Return the [X, Y] coordinate for the center point of the cell that contains the specified text.  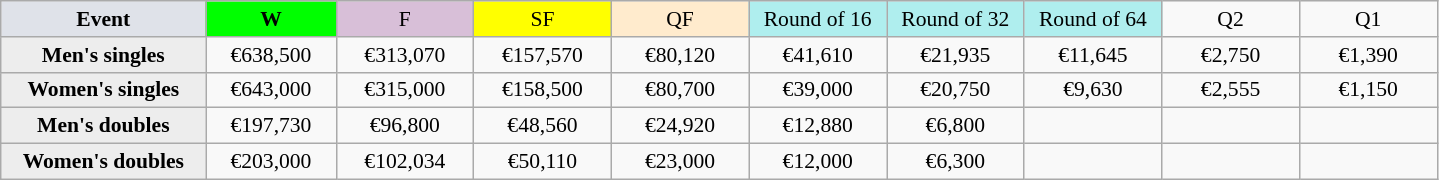
€24,920 [680, 126]
€21,935 [955, 55]
€80,120 [680, 55]
Round of 64 [1093, 19]
€315,000 [405, 90]
Round of 32 [955, 19]
Event [104, 19]
€48,560 [543, 126]
€9,630 [1093, 90]
€11,645 [1093, 55]
€157,570 [543, 55]
Round of 16 [818, 19]
QF [680, 19]
€50,110 [543, 162]
Q2 [1231, 19]
Women's singles [104, 90]
€638,500 [271, 55]
€203,000 [271, 162]
Women's doubles [104, 162]
€643,000 [271, 90]
€96,800 [405, 126]
€80,700 [680, 90]
€197,730 [271, 126]
Q1 [1368, 19]
€2,555 [1231, 90]
Men's singles [104, 55]
€313,070 [405, 55]
€102,034 [405, 162]
€12,880 [818, 126]
€2,750 [1231, 55]
€1,150 [1368, 90]
Men's doubles [104, 126]
€41,610 [818, 55]
€23,000 [680, 162]
€39,000 [818, 90]
€12,000 [818, 162]
€20,750 [955, 90]
€1,390 [1368, 55]
W [271, 19]
€6,800 [955, 126]
SF [543, 19]
F [405, 19]
€158,500 [543, 90]
€6,300 [955, 162]
